Identify which cell holds the provided text, then report its [X, Y] central coordinate. 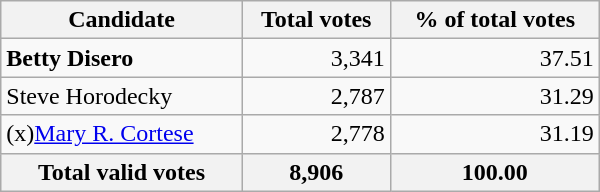
31.29 [494, 96]
2,778 [316, 134]
Total votes [316, 20]
(x)Mary R. Cortese [122, 134]
Steve Horodecky [122, 96]
100.00 [494, 172]
Total valid votes [122, 172]
31.19 [494, 134]
3,341 [316, 58]
Betty Disero [122, 58]
8,906 [316, 172]
37.51 [494, 58]
% of total votes [494, 20]
Candidate [122, 20]
2,787 [316, 96]
